Provide the [X, Y] coordinate of the cell's center where the given text is located.  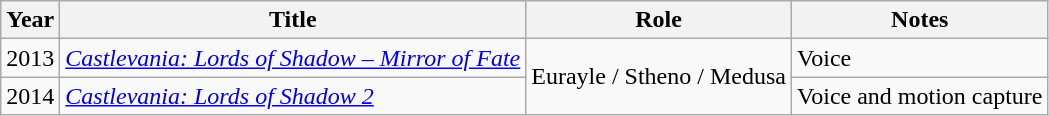
Title [293, 20]
Voice and motion capture [920, 96]
Voice [920, 58]
Notes [920, 20]
Eurayle / Stheno / Medusa [659, 77]
2014 [30, 96]
Castlevania: Lords of Shadow – Mirror of Fate [293, 58]
Role [659, 20]
2013 [30, 58]
Year [30, 20]
Castlevania: Lords of Shadow 2 [293, 96]
